Determine the [X, Y] coordinate at the center of the cell enclosing the given text.  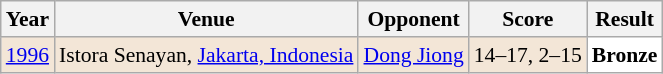
1996 [28, 55]
Year [28, 19]
Dong Jiong [413, 55]
Opponent [413, 19]
Venue [206, 19]
Result [625, 19]
Score [528, 19]
14–17, 2–15 [528, 55]
Istora Senayan, Jakarta, Indonesia [206, 55]
Bronze [625, 55]
